Locate the cell with the specified text and output its [x, y] center coordinate. 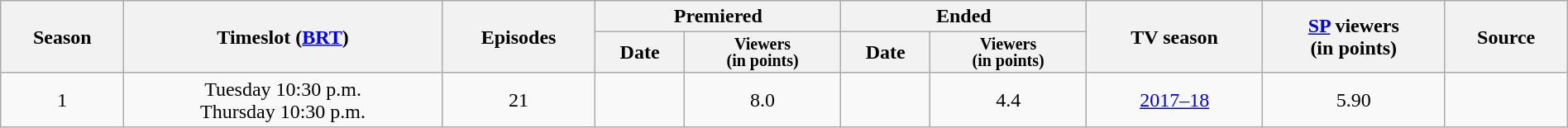
TV season [1174, 37]
Season [63, 37]
21 [518, 99]
8.0 [762, 99]
Episodes [518, 37]
Source [1506, 37]
5.90 [1353, 99]
Premiered [718, 17]
Timeslot (BRT) [283, 37]
4.4 [1007, 99]
1 [63, 99]
Ended [964, 17]
SP viewers(in points) [1353, 37]
Tuesday 10:30 p.m.Thursday 10:30 p.m. [283, 99]
2017–18 [1174, 99]
